Return the (x, y) coordinate for the center point of the cell that contains the specified text.  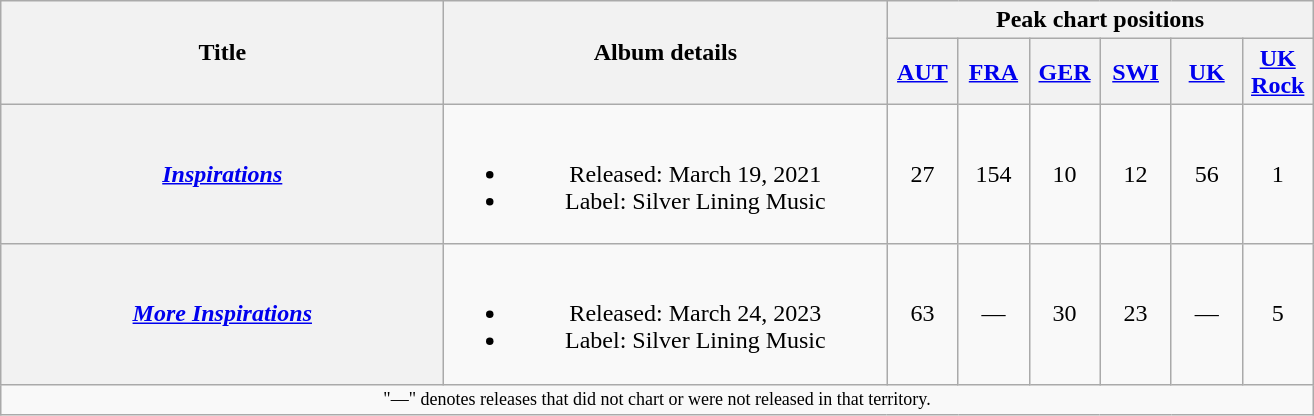
27 (922, 174)
5 (1278, 314)
FRA (994, 72)
12 (1136, 174)
Title (222, 52)
UK (1206, 72)
AUT (922, 72)
63 (922, 314)
Released: March 19, 2021Label: Silver Lining Music (666, 174)
Peak chart positions (1100, 20)
More Inspirations (222, 314)
GER (1064, 72)
Album details (666, 52)
Released: March 24, 2023Label: Silver Lining Music (666, 314)
154 (994, 174)
56 (1206, 174)
23 (1136, 314)
10 (1064, 174)
1 (1278, 174)
Inspirations (222, 174)
"—" denotes releases that did not chart or were not released in that territory. (657, 400)
30 (1064, 314)
UK Rock (1278, 72)
SWI (1136, 72)
